Pinpoint the cell where the given text exists, returning its (X, Y) midpoint coordinate. 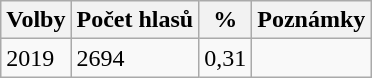
2694 (135, 58)
Poznámky (312, 20)
2019 (36, 58)
0,31 (226, 58)
% (226, 20)
Volby (36, 20)
Počet hlasů (135, 20)
